Pinpoint the cell where the given text exists, returning its (X, Y) midpoint coordinate. 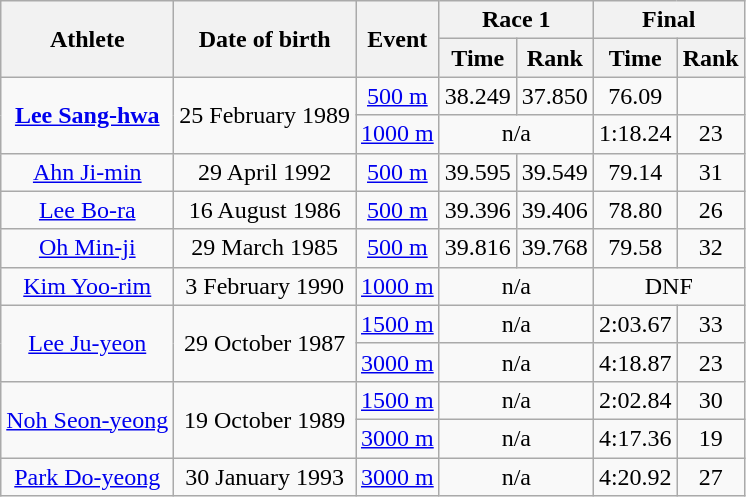
39.816 (478, 248)
Noh Seon-yeong (88, 419)
4:20.92 (635, 477)
31 (710, 172)
30 January 1993 (265, 477)
29 April 1992 (265, 172)
Park Do-yeong (88, 477)
19 October 1989 (265, 419)
Kim Yoo-rim (88, 286)
Race 1 (516, 20)
39.768 (554, 248)
29 October 1987 (265, 343)
DNF (668, 286)
2:02.84 (635, 400)
26 (710, 210)
39.549 (554, 172)
79.14 (635, 172)
Lee Sang-hwa (88, 115)
4:17.36 (635, 438)
16 August 1986 (265, 210)
Event (398, 39)
27 (710, 477)
38.249 (478, 96)
1:18.24 (635, 134)
4:18.87 (635, 362)
25 February 1989 (265, 115)
3 February 1990 (265, 286)
30 (710, 400)
Date of birth (265, 39)
37.850 (554, 96)
Athlete (88, 39)
78.80 (635, 210)
32 (710, 248)
39.406 (554, 210)
33 (710, 324)
39.595 (478, 172)
Ahn Ji-min (88, 172)
2:03.67 (635, 324)
Lee Ju-yeon (88, 343)
76.09 (635, 96)
Oh Min-ji (88, 248)
Lee Bo-ra (88, 210)
39.396 (478, 210)
19 (710, 438)
Final (668, 20)
79.58 (635, 248)
29 March 1985 (265, 248)
